Search for the cell housing the specified text and yield its (X, Y) center coordinate. 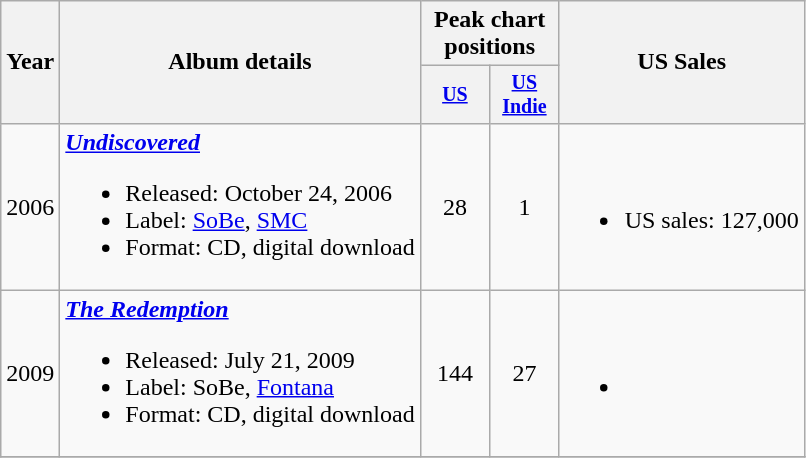
28 (454, 206)
UndiscoveredReleased: October 24, 2006Label: SoBe, SMCFormat: CD, digital download (240, 206)
2006 (30, 206)
US (454, 94)
27 (524, 374)
2009 (30, 374)
US Sales (682, 62)
Album details (240, 62)
US Indie (524, 94)
US sales: 127,000 (682, 206)
144 (454, 374)
Year (30, 62)
1 (524, 206)
Peak chartpositions (490, 34)
The RedemptionReleased: July 21, 2009Label: SoBe, FontanaFormat: CD, digital download (240, 374)
